Determine the (x, y) coordinate at the center of the cell enclosing the given text.  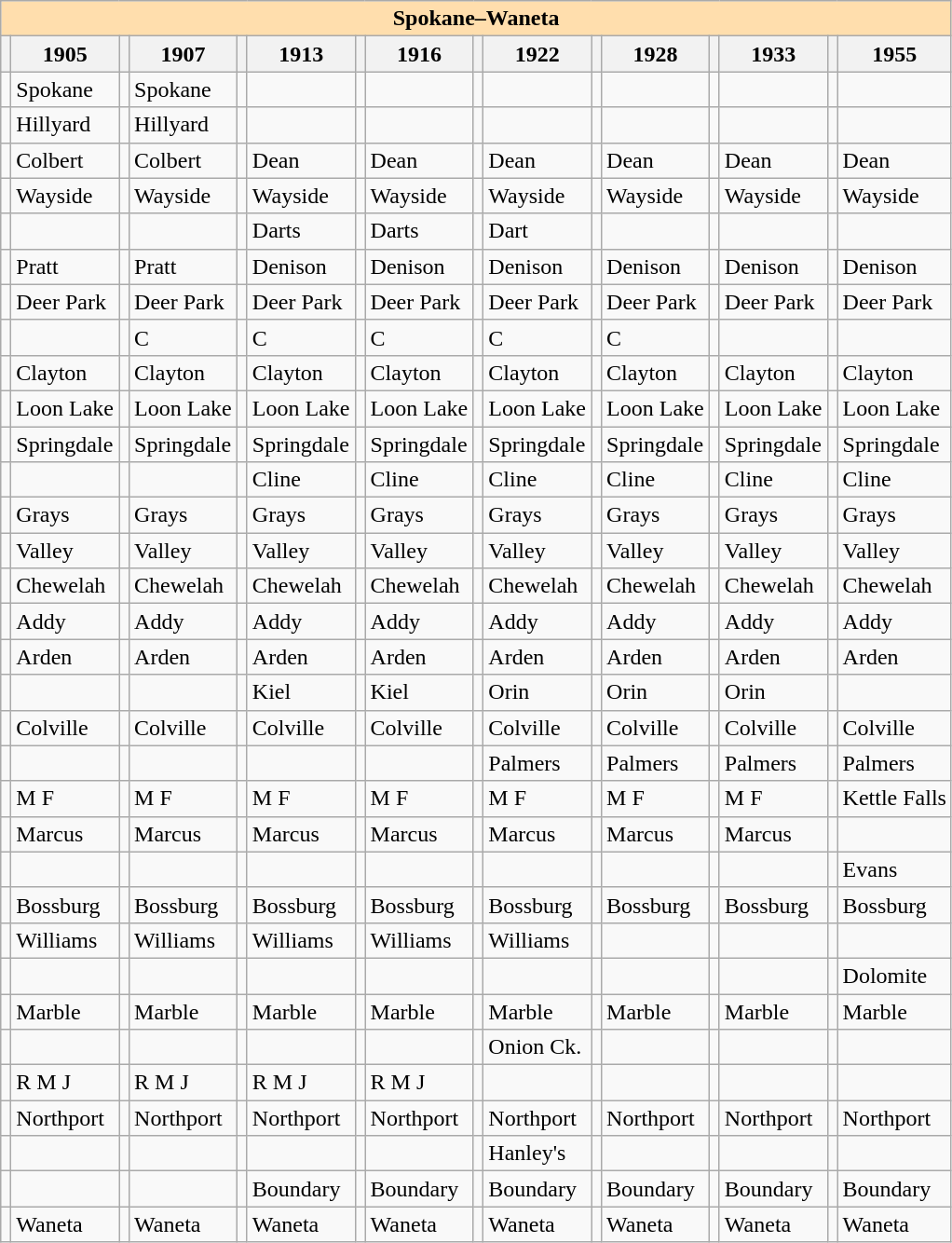
1933 (773, 54)
1922 (537, 54)
Hanley's (537, 1154)
Kettle Falls (894, 799)
Evans (894, 869)
1916 (419, 54)
1955 (894, 54)
Dart (537, 231)
Onion Ck. (537, 1047)
1913 (301, 54)
Dolomite (894, 976)
1905 (65, 54)
1907 (184, 54)
1928 (656, 54)
Spokane–Waneta (477, 19)
